Identify which cell holds the provided text, then report its (x, y) central coordinate. 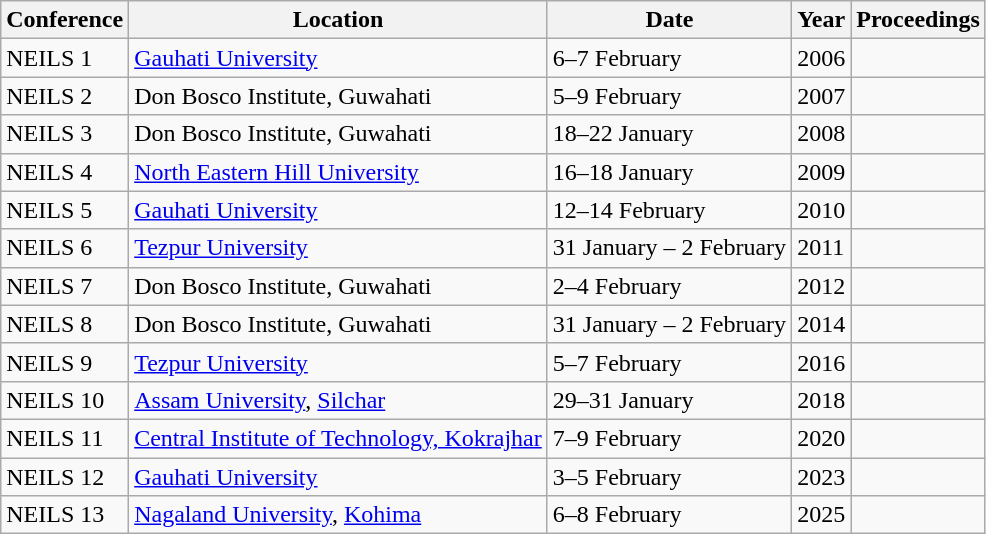
Date (669, 20)
Year (822, 20)
NEILS 6 (65, 248)
NEILS 9 (65, 362)
6–8 February (669, 515)
2007 (822, 96)
29–31 January (669, 400)
2011 (822, 248)
NEILS 4 (65, 172)
NEILS 2 (65, 96)
2006 (822, 58)
Assam University, Silchar (338, 400)
NEILS 12 (65, 477)
18–22 January (669, 134)
6–7 February (669, 58)
2010 (822, 210)
5–9 February (669, 96)
2009 (822, 172)
2025 (822, 515)
NEILS 8 (65, 324)
2018 (822, 400)
3–5 February (669, 477)
2016 (822, 362)
Proceedings (918, 20)
North Eastern Hill University (338, 172)
12–14 February (669, 210)
Conference (65, 20)
7–9 February (669, 438)
5–7 February (669, 362)
2–4 February (669, 286)
16–18 January (669, 172)
NEILS 3 (65, 134)
NEILS 7 (65, 286)
Location (338, 20)
2008 (822, 134)
NEILS 13 (65, 515)
2023 (822, 477)
NEILS 1 (65, 58)
NEILS 10 (65, 400)
2014 (822, 324)
2012 (822, 286)
NEILS 11 (65, 438)
Central Institute of Technology, Kokrajhar (338, 438)
Nagaland University, Kohima (338, 515)
2020 (822, 438)
NEILS 5 (65, 210)
